Capture the cell that displays the provided text and extract its (X, Y) central coordinate. 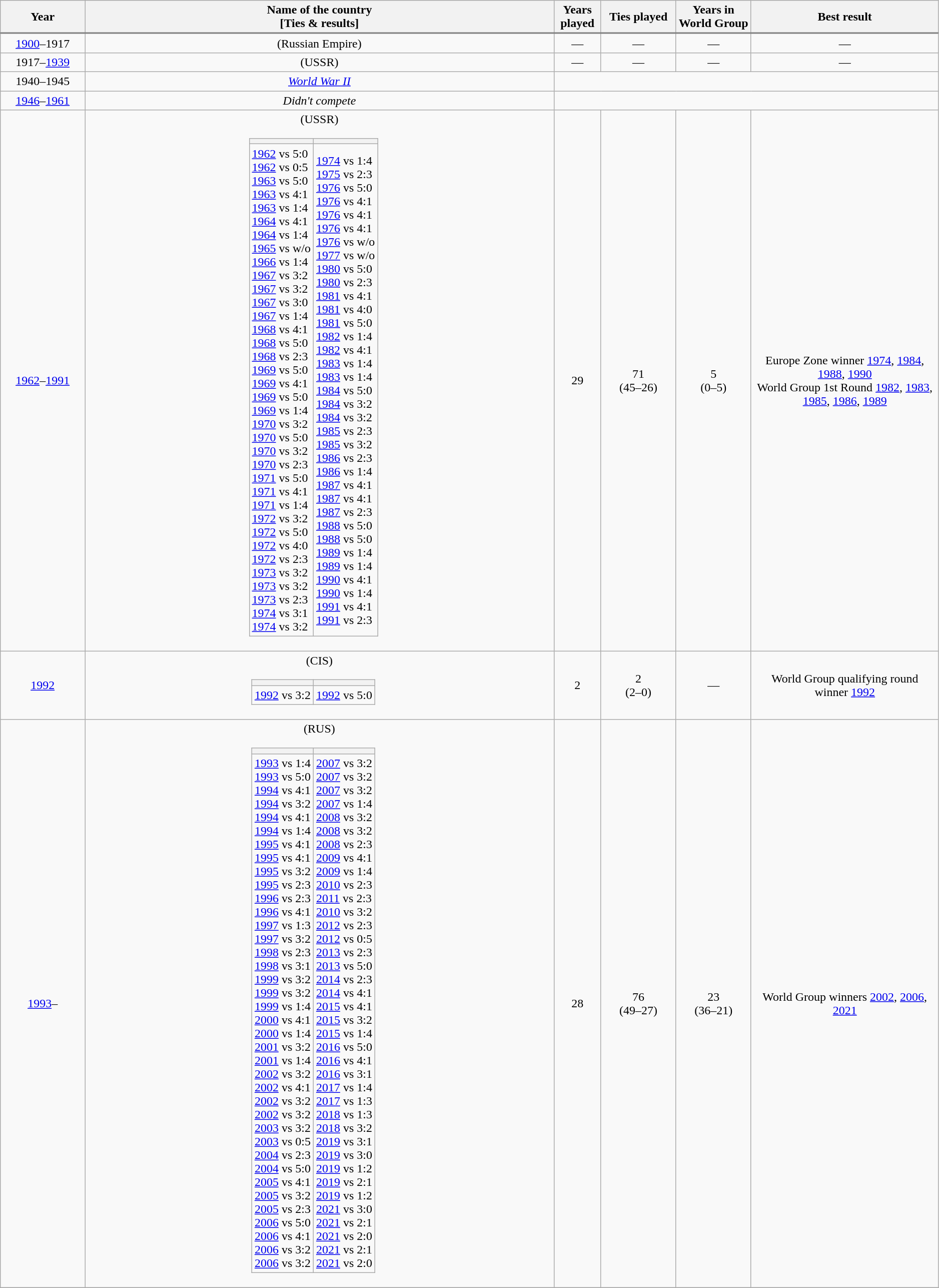
1900–1917 (43, 43)
1992 vs 5:0 (344, 695)
1946–1961 (43, 101)
Ties played (638, 17)
1992 vs 3:2 (282, 695)
2(2–0) (638, 686)
Europe Zone winner 1974, 1984, 1988, 1990 World Group 1st Round 1982, 1983, 1985, 1986, 1989 (844, 381)
1962–1991 (43, 381)
2 (577, 686)
(Russian Empire) (320, 43)
Best result (844, 17)
29 (577, 381)
World Group qualifying round winner 1992 (844, 686)
23(36–21) (713, 1004)
76(49–27) (638, 1004)
Didn't compete (320, 101)
World War II (320, 81)
1940–1945 (43, 81)
28 (577, 1004)
Year (43, 17)
World Group winners 2002, 2006, 2021 (844, 1004)
1992 (43, 686)
71(45–26) (638, 381)
Name of the country[Ties & results] (320, 17)
(USSR) (320, 62)
Years in World Group (713, 17)
1917–1939 (43, 62)
Years played (577, 17)
1993– (43, 1004)
5(0–5) (713, 381)
(CIS) 1992 vs 3:2 1992 vs 5:0 (320, 686)
